Capture the cell that displays the provided text and extract its [x, y] central coordinate. 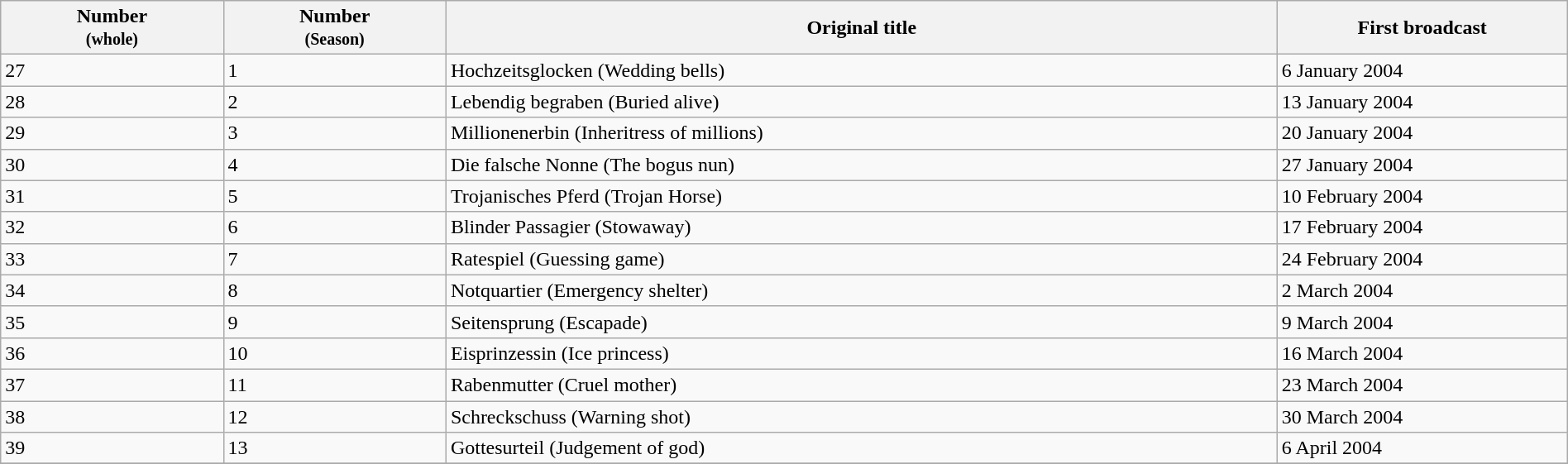
31 [112, 196]
Blinder Passagier (Stowaway) [862, 227]
Notquartier (Emergency shelter) [862, 290]
Original title [862, 28]
2 March 2004 [1422, 290]
Gottesurteil (Judgement of god) [862, 448]
9 March 2004 [1422, 322]
6 January 2004 [1422, 70]
Number (Season) [334, 28]
Seitensprung (Escapade) [862, 322]
Ratespiel (Guessing game) [862, 259]
24 February 2004 [1422, 259]
Lebendig begraben (Buried alive) [862, 102]
10 February 2004 [1422, 196]
33 [112, 259]
36 [112, 353]
4 [334, 165]
13 January 2004 [1422, 102]
28 [112, 102]
2 [334, 102]
6 April 2004 [1422, 448]
30 [112, 165]
3 [334, 133]
Schreckschuss (Warning shot) [862, 416]
5 [334, 196]
Die falsche Nonne (The bogus nun) [862, 165]
13 [334, 448]
First broadcast [1422, 28]
7 [334, 259]
35 [112, 322]
1 [334, 70]
Hochzeitsglocken (Wedding bells) [862, 70]
32 [112, 227]
23 March 2004 [1422, 385]
Millionenerbin (Inheritress of millions) [862, 133]
17 February 2004 [1422, 227]
20 January 2004 [1422, 133]
11 [334, 385]
27 [112, 70]
6 [334, 227]
Number (whole) [112, 28]
9 [334, 322]
30 March 2004 [1422, 416]
10 [334, 353]
Eisprinzessin (Ice princess) [862, 353]
39 [112, 448]
38 [112, 416]
8 [334, 290]
34 [112, 290]
27 January 2004 [1422, 165]
12 [334, 416]
37 [112, 385]
Trojanisches Pferd (Trojan Horse) [862, 196]
Rabenmutter (Cruel mother) [862, 385]
29 [112, 133]
16 March 2004 [1422, 353]
